From the cell containing the given text, extract its center point as (x, y) coordinate. 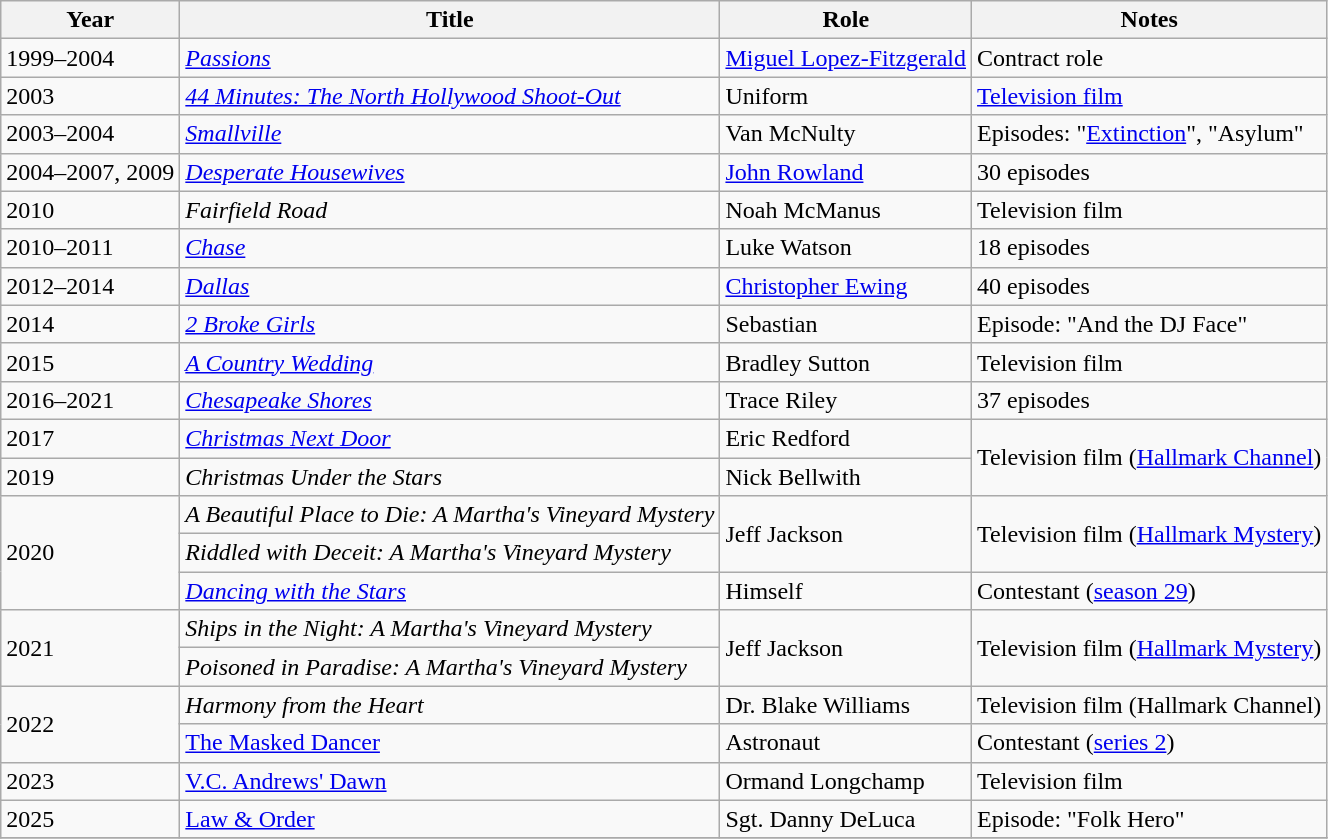
Passions (450, 58)
Ormand Longchamp (846, 781)
Contestant (season 29) (1150, 591)
The Masked Dancer (450, 743)
Van McNulty (846, 134)
Uniform (846, 96)
Riddled with Deceit: A Martha's Vineyard Mystery (450, 553)
2025 (90, 819)
Dancing with the Stars (450, 591)
Episode: "Folk Hero" (1150, 819)
Harmony from the Heart (450, 705)
Christmas Under the Stars (450, 477)
37 episodes (1150, 400)
Eric Redford (846, 438)
Smallville (450, 134)
Himself (846, 591)
2023 (90, 781)
V.C. Andrews' Dawn (450, 781)
2012–2014 (90, 286)
Christmas Next Door (450, 438)
2016–2021 (90, 400)
2014 (90, 324)
Dallas (450, 286)
Role (846, 20)
Sgt. Danny DeLuca (846, 819)
2010–2011 (90, 248)
Trace Riley (846, 400)
Episode: "And the DJ Face" (1150, 324)
2017 (90, 438)
Desperate Housewives (450, 172)
Law & Order (450, 819)
Miguel Lopez-Fitzgerald (846, 58)
Noah McManus (846, 210)
Fairfield Road (450, 210)
2022 (90, 724)
A Beautiful Place to Die: A Martha's Vineyard Mystery (450, 515)
A Country Wedding (450, 362)
John Rowland (846, 172)
Episodes: "Extinction", "Asylum" (1150, 134)
2021 (90, 648)
2010 (90, 210)
Notes (1150, 20)
2003 (90, 96)
1999–2004 (90, 58)
44 Minutes: The North Hollywood Shoot-Out (450, 96)
Nick Bellwith (846, 477)
2003–2004 (90, 134)
Bradley Sutton (846, 362)
2020 (90, 553)
Contestant (series 2) (1150, 743)
Astronaut (846, 743)
2019 (90, 477)
Christopher Ewing (846, 286)
Dr. Blake Williams (846, 705)
Year (90, 20)
2015 (90, 362)
Poisoned in Paradise: A Martha's Vineyard Mystery (450, 667)
Title (450, 20)
Ships in the Night: A Martha's Vineyard Mystery (450, 629)
18 episodes (1150, 248)
Chesapeake Shores (450, 400)
Luke Watson (846, 248)
30 episodes (1150, 172)
2004–2007, 2009 (90, 172)
Contract role (1150, 58)
40 episodes (1150, 286)
2 Broke Girls (450, 324)
Chase (450, 248)
Sebastian (846, 324)
